For the text-containing cell, return its midpoint in (X, Y) coordinate format. 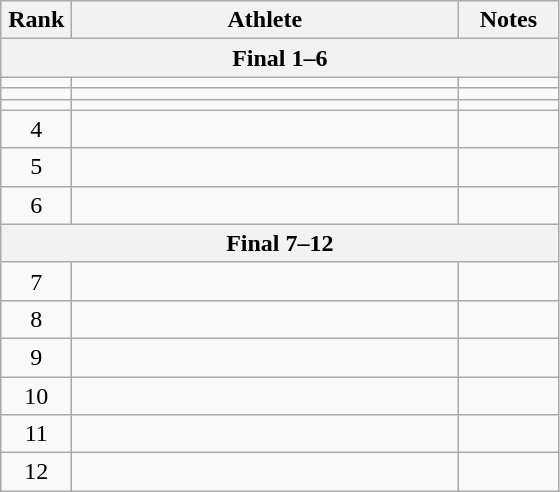
11 (36, 434)
12 (36, 472)
Athlete (265, 20)
5 (36, 167)
8 (36, 319)
Final 7–12 (280, 243)
7 (36, 281)
10 (36, 395)
4 (36, 129)
Rank (36, 20)
9 (36, 357)
6 (36, 205)
Notes (508, 20)
Final 1–6 (280, 58)
